For the text-containing cell, return its midpoint in (X, Y) coordinate format. 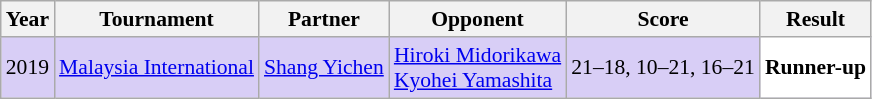
Result (816, 19)
Malaysia International (156, 68)
2019 (28, 68)
Partner (324, 19)
Year (28, 19)
21–18, 10–21, 16–21 (663, 68)
Shang Yichen (324, 68)
Opponent (478, 19)
Runner-up (816, 68)
Tournament (156, 19)
Hiroki Midorikawa Kyohei Yamashita (478, 68)
Score (663, 19)
